Identify which cell holds the provided text, then report its (x, y) central coordinate. 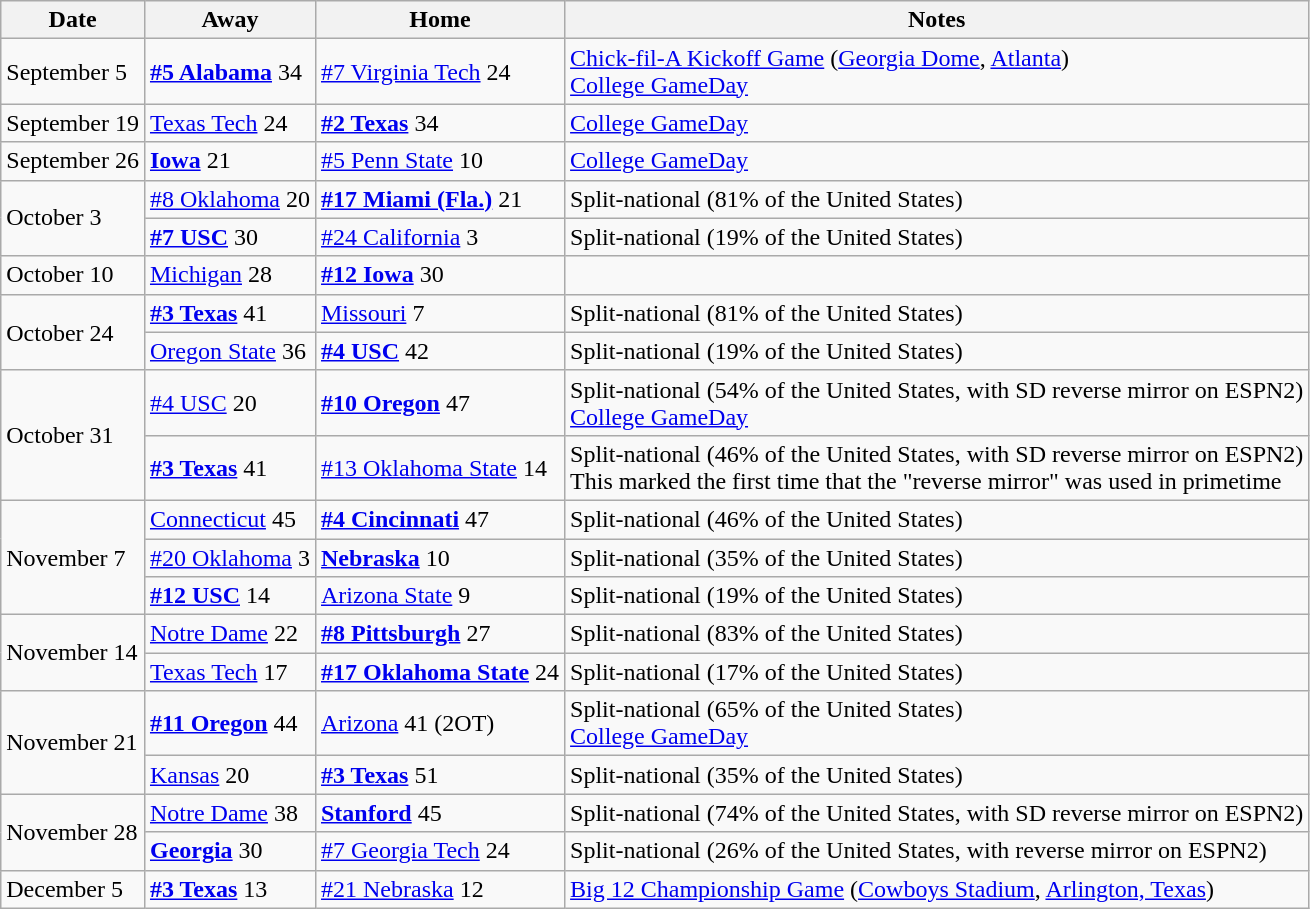
#3 Texas 13 (230, 889)
#4 USC 42 (440, 351)
#8 Oklahoma 20 (230, 199)
October 24 (73, 332)
Split-national (46% of the United States) (937, 519)
#20 Oklahoma 3 (230, 557)
Iowa 21 (230, 161)
Notre Dame 22 (230, 634)
November 7 (73, 557)
#10 Oregon 47 (440, 402)
#12 USC 14 (230, 596)
#8 Pittsburgh 27 (440, 634)
Oregon State 36 (230, 351)
Michigan 28 (230, 275)
#12 Iowa 30 (440, 275)
Away (230, 20)
#3 Texas 51 (440, 775)
#7 Georgia Tech 24 (440, 851)
#4 USC 20 (230, 402)
Notes (937, 20)
Split-national (26% of the United States, with reverse mirror on ESPN2) (937, 851)
Home (440, 20)
Kansas 20 (230, 775)
#5 Alabama 34 (230, 72)
October 31 (73, 435)
December 5 (73, 889)
Texas Tech 24 (230, 123)
Chick-fil-A Kickoff Game (Georgia Dome, Atlanta)College GameDay (937, 72)
#11 Oregon 44 (230, 724)
#24 California 3 (440, 237)
November 21 (73, 742)
Stanford 45 (440, 813)
September 19 (73, 123)
#2 Texas 34 (440, 123)
Nebraska 10 (440, 557)
Date (73, 20)
#4 Cincinnati 47 (440, 519)
Split-national (17% of the United States) (937, 672)
#17 Oklahoma State 24 (440, 672)
Split-national (74% of the United States, with SD reverse mirror on ESPN2) (937, 813)
Split-national (46% of the United States, with SD reverse mirror on ESPN2)This marked the first time that the "reverse mirror" was used in primetime (937, 468)
Big 12 Championship Game (Cowboys Stadium, Arlington, Texas) (937, 889)
Split-national (65% of the United States)College GameDay (937, 724)
Arizona State 9 (440, 596)
#21 Nebraska 12 (440, 889)
#7 USC 30 (230, 237)
Connecticut 45 (230, 519)
September 26 (73, 161)
Split-national (83% of the United States) (937, 634)
#7 Virginia Tech 24 (440, 72)
#5 Penn State 10 (440, 161)
Notre Dame 38 (230, 813)
November 14 (73, 653)
#17 Miami (Fla.) 21 (440, 199)
September 5 (73, 72)
October 10 (73, 275)
Texas Tech 17 (230, 672)
Georgia 30 (230, 851)
November 28 (73, 832)
#13 Oklahoma State 14 (440, 468)
Missouri 7 (440, 313)
Arizona 41 (2OT) (440, 724)
Split-national (54% of the United States, with SD reverse mirror on ESPN2)College GameDay (937, 402)
October 3 (73, 218)
